Determine the (X, Y) coordinate at the center of the cell enclosing the given text.  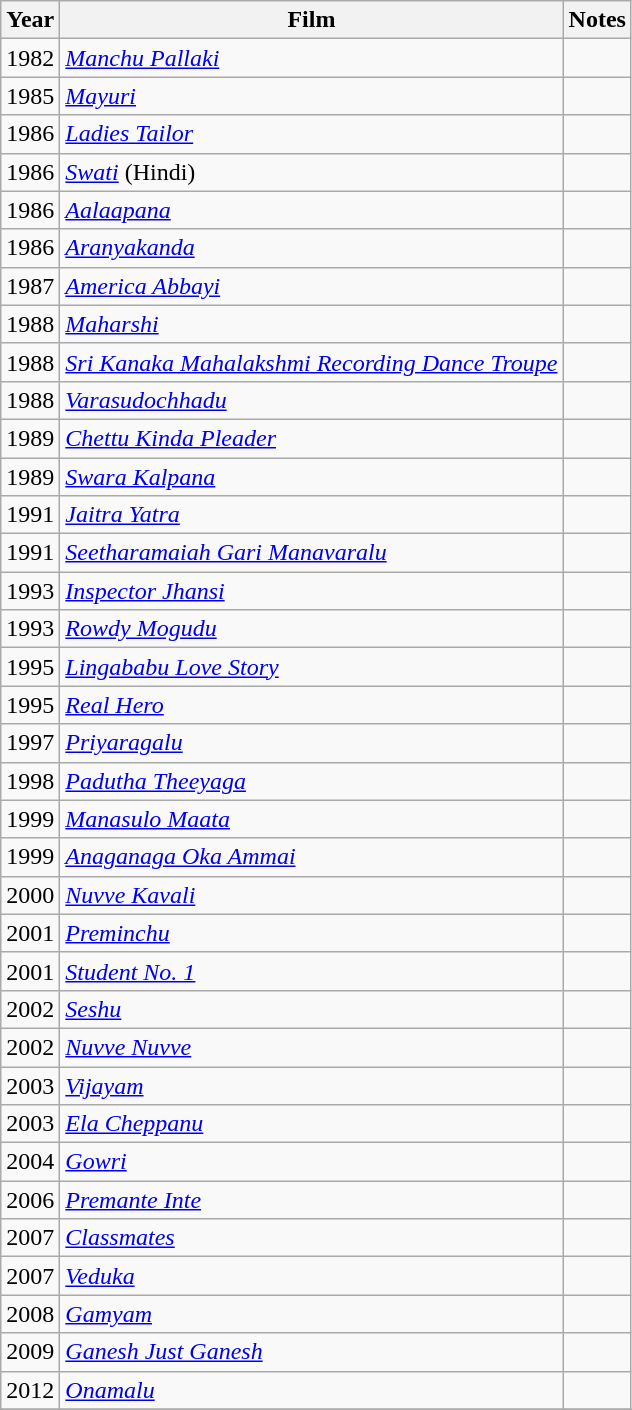
Swara Kalpana (312, 477)
2012 (30, 1390)
Inspector Jhansi (312, 591)
Anaganaga Oka Ammai (312, 857)
Lingababu Love Story (312, 667)
1982 (30, 58)
Rowdy Mogudu (312, 629)
Aranyakanda (312, 248)
Film (312, 20)
Veduka (312, 1276)
Seshu (312, 1009)
Preminchu (312, 933)
Real Hero (312, 705)
1987 (30, 286)
Jaitra Yatra (312, 515)
Nuvve Nuvve (312, 1047)
1985 (30, 96)
Year (30, 20)
Student No. 1 (312, 971)
Swati (Hindi) (312, 172)
Gowri (312, 1162)
Priyaragalu (312, 743)
Nuvve Kavali (312, 895)
2006 (30, 1200)
Premante Inte (312, 1200)
Vijayam (312, 1085)
Ela Cheppanu (312, 1124)
Ladies Tailor (312, 134)
Aalaapana (312, 210)
Notes (597, 20)
Padutha Theeyaga (312, 781)
Maharshi (312, 324)
Chettu Kinda Pleader (312, 438)
2004 (30, 1162)
Onamalu (312, 1390)
1998 (30, 781)
Gamyam (312, 1314)
Varasudochhadu (312, 400)
Ganesh Just Ganesh (312, 1352)
Mayuri (312, 96)
America Abbayi (312, 286)
Seetharamaiah Gari Manavaralu (312, 553)
2009 (30, 1352)
2008 (30, 1314)
Sri Kanaka Mahalakshmi Recording Dance Troupe (312, 362)
Manasulo Maata (312, 819)
2000 (30, 895)
Classmates (312, 1238)
1997 (30, 743)
Manchu Pallaki (312, 58)
